Extract the (x, y) coordinate from the center of the cell holding the provided text.  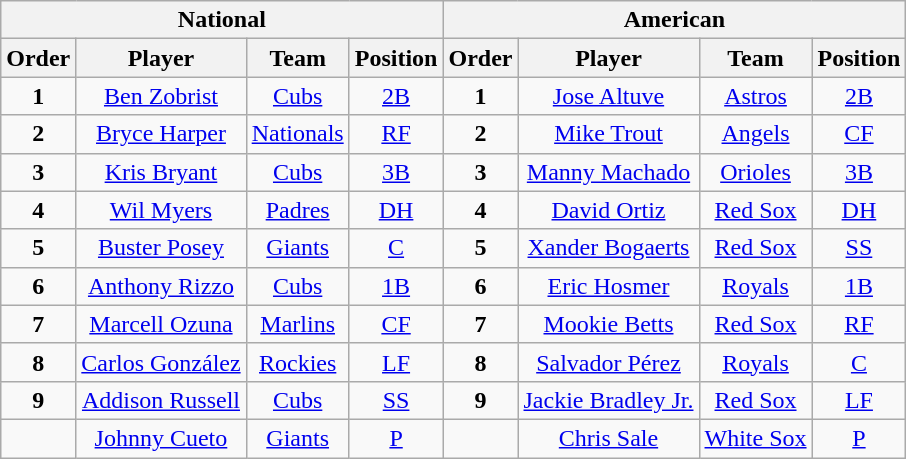
National (222, 20)
Marcell Ozuna (161, 324)
Wil Myers (161, 210)
Marlins (298, 324)
David Ortiz (608, 210)
Bryce Harper (161, 134)
Buster Posey (161, 248)
Nationals (298, 134)
Manny Machado (608, 172)
Angels (756, 134)
Jackie Bradley Jr. (608, 400)
Johnny Cueto (161, 438)
Jose Altuve (608, 96)
Orioles (756, 172)
Chris Sale (608, 438)
Padres (298, 210)
Carlos González (161, 362)
Addison Russell (161, 400)
Ben Zobrist (161, 96)
Anthony Rizzo (161, 286)
Rockies (298, 362)
Kris Bryant (161, 172)
American (674, 20)
Astros (756, 96)
Salvador Pérez (608, 362)
White Sox (756, 438)
Mookie Betts (608, 324)
Mike Trout (608, 134)
Xander Bogaerts (608, 248)
Eric Hosmer (608, 286)
